From the cell containing the given text, extract its center point as [x, y] coordinate. 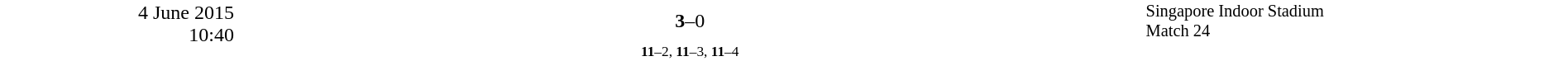
Singapore Indoor StadiumMatch 24 [1356, 21]
3–0 [690, 21]
4 June 201510:40 [117, 30]
11–2, 11–3, 11–4 [690, 51]
